Scan for the cell matching the given text and deliver its (x, y) coordinate at center. 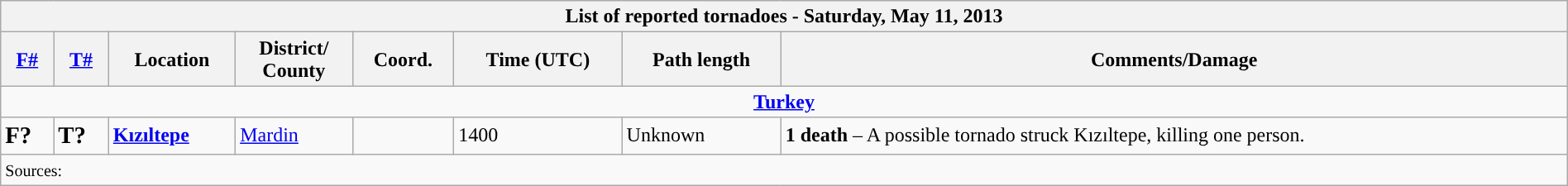
Unknown (701, 136)
District/County (294, 60)
Location (172, 60)
Sources: (784, 169)
Turkey (784, 102)
Mardin (294, 136)
Kızıltepe (172, 136)
T? (81, 136)
Coord. (404, 60)
Comments/Damage (1174, 60)
F? (27, 136)
T# (81, 60)
Time (UTC) (538, 60)
Path length (701, 60)
1 death – A possible tornado struck Kızıltepe, killing one person. (1174, 136)
1400 (538, 136)
List of reported tornadoes - Saturday, May 11, 2013 (784, 17)
F# (27, 60)
